Locate the cell with the specified text and output its [x, y] center coordinate. 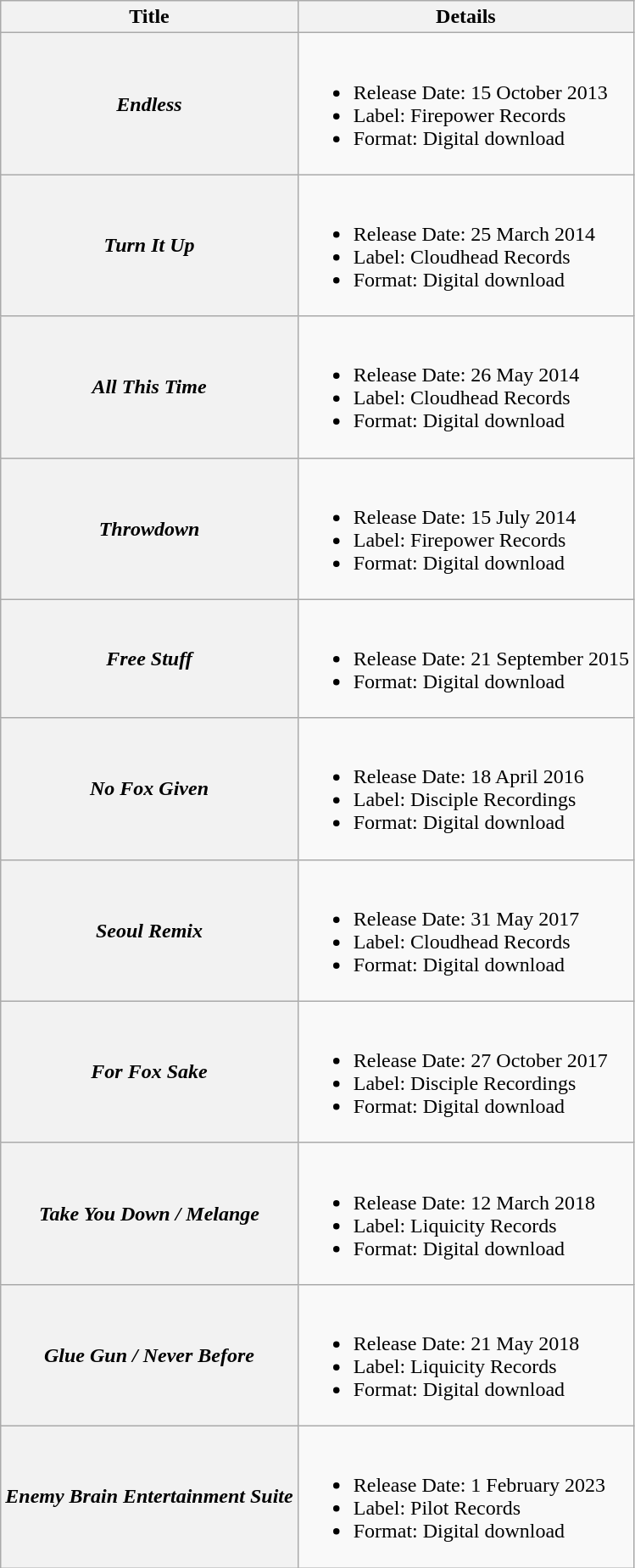
Turn It Up [149, 246]
Free Stuff [149, 659]
Release Date: 15 October 2013Label: Firepower RecordsFormat: Digital download [465, 103]
Take You Down / Melange [149, 1214]
Enemy Brain Entertainment Suite [149, 1497]
Endless [149, 103]
Release Date: 31 May 2017Label: Cloudhead RecordsFormat: Digital download [465, 931]
No Fox Given [149, 788]
All This Time [149, 386]
Release Date: 26 May 2014Label: Cloudhead RecordsFormat: Digital download [465, 386]
For Fox Sake [149, 1071]
Release Date: 18 April 2016Label: Disciple RecordingsFormat: Digital download [465, 788]
Title [149, 17]
Details [465, 17]
Release Date: 27 October 2017Label: Disciple RecordingsFormat: Digital download [465, 1071]
Release Date: 15 July 2014Label: Firepower RecordsFormat: Digital download [465, 529]
Release Date: 12 March 2018Label: Liquicity RecordsFormat: Digital download [465, 1214]
Release Date: 21 May 2018Label: Liquicity RecordsFormat: Digital download [465, 1354]
Release Date: 25 March 2014Label: Cloudhead RecordsFormat: Digital download [465, 246]
Release Date: 21 September 2015Format: Digital download [465, 659]
Throwdown [149, 529]
Glue Gun / Never Before [149, 1354]
Release Date: 1 February 2023Label: Pilot RecordsFormat: Digital download [465, 1497]
Seoul Remix [149, 931]
